From the cell containing the given text, extract its center point as (X, Y) coordinate. 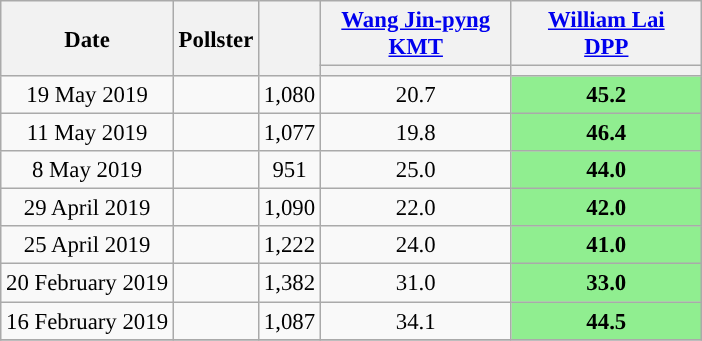
46.4 (606, 133)
1,080 (290, 95)
11 May 2019 (88, 133)
25 April 2019 (88, 245)
1,077 (290, 133)
20.7 (416, 95)
8 May 2019 (88, 170)
951 (290, 170)
20 February 2019 (88, 283)
19.8 (416, 133)
29 April 2019 (88, 208)
Pollster (216, 38)
44.0 (606, 170)
44.5 (606, 321)
1,382 (290, 283)
16 February 2019 (88, 321)
22.0 (416, 208)
Wang Jin-pyngKMT (416, 34)
19 May 2019 (88, 95)
1,090 (290, 208)
33.0 (606, 283)
William LaiDPP (606, 34)
42.0 (606, 208)
31.0 (416, 283)
1,087 (290, 321)
24.0 (416, 245)
41.0 (606, 245)
1,222 (290, 245)
45.2 (606, 95)
34.1 (416, 321)
Date (88, 38)
25.0 (416, 170)
